Detect which cell encompasses the target text, then output its [x, y] center coordinate. 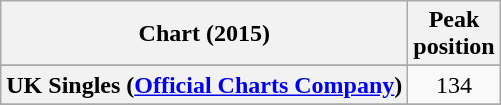
134 [454, 85]
Chart (2015) [204, 34]
UK Singles (Official Charts Company) [204, 85]
Peakposition [454, 34]
